For the text-containing cell, return its midpoint in (x, y) coordinate format. 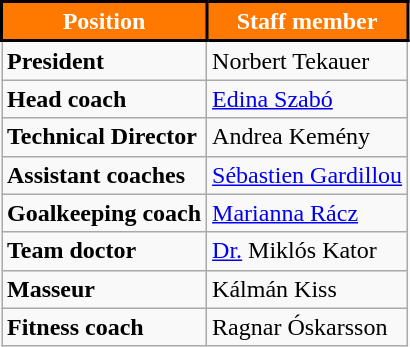
Staff member (308, 22)
Goalkeeping coach (104, 213)
Fitness coach (104, 327)
Head coach (104, 99)
Kálmán Kiss (308, 289)
Marianna Rácz (308, 213)
Position (104, 22)
Edina Szabó (308, 99)
Ragnar Óskarsson (308, 327)
Sébastien Gardillou (308, 175)
Technical Director (104, 137)
Norbert Tekauer (308, 60)
Team doctor (104, 251)
President (104, 60)
Andrea Kemény (308, 137)
Masseur (104, 289)
Dr. Miklós Kator (308, 251)
Assistant coaches (104, 175)
